Output the (x, y) coordinate of the center of the cell containing the given text.  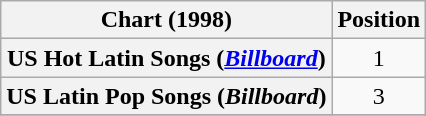
US Latin Pop Songs (Billboard) (166, 96)
Chart (1998) (166, 20)
Position (379, 20)
US Hot Latin Songs (Billboard) (166, 58)
3 (379, 96)
1 (379, 58)
